Capture the cell that displays the provided text and extract its (X, Y) central coordinate. 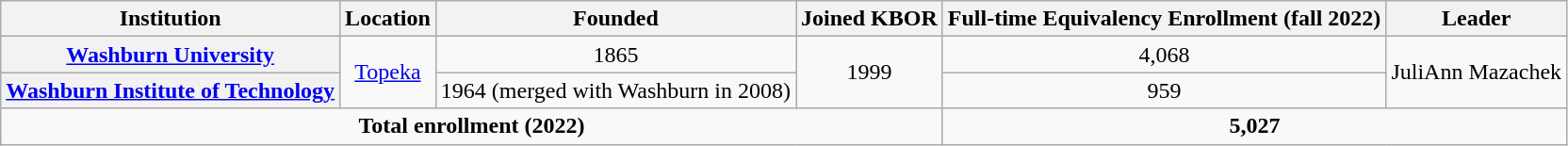
Location (388, 19)
Total enrollment (2022) (472, 126)
1865 (615, 55)
Founded (615, 19)
Institution (171, 19)
JuliAnn Mazachek (1477, 73)
1999 (870, 73)
Washburn University (171, 55)
959 (1165, 90)
Leader (1477, 19)
Washburn Institute of Technology (171, 90)
1964 (merged with Washburn in 2008) (615, 90)
Joined KBOR (870, 19)
4,068 (1165, 55)
Full-time Equivalency Enrollment (fall 2022) (1165, 19)
5,027 (1254, 126)
Topeka (388, 73)
